Detect which cell encompasses the target text, then output its [x, y] center coordinate. 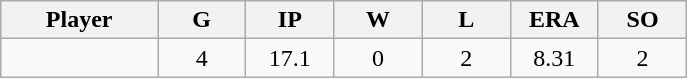
0 [378, 58]
IP [290, 20]
L [466, 20]
SO [642, 20]
17.1 [290, 58]
W [378, 20]
Player [80, 20]
4 [202, 58]
8.31 [554, 58]
G [202, 20]
ERA [554, 20]
